Detect which cell encompasses the target text, then output its (x, y) center coordinate. 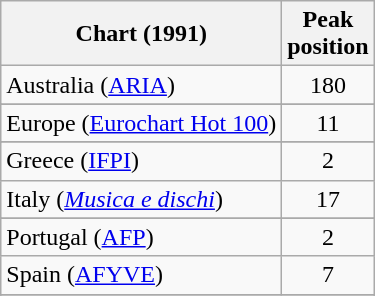
Peakposition (328, 34)
7 (328, 275)
180 (328, 85)
Chart (1991) (142, 34)
Australia (ARIA) (142, 85)
Italy (Musica e dischi) (142, 199)
Europe (Eurochart Hot 100) (142, 123)
Portugal (AFP) (142, 237)
Greece (IFPI) (142, 161)
11 (328, 123)
17 (328, 199)
Spain (AFYVE) (142, 275)
